Determine the (X, Y) coordinate at the center of the cell enclosing the given text.  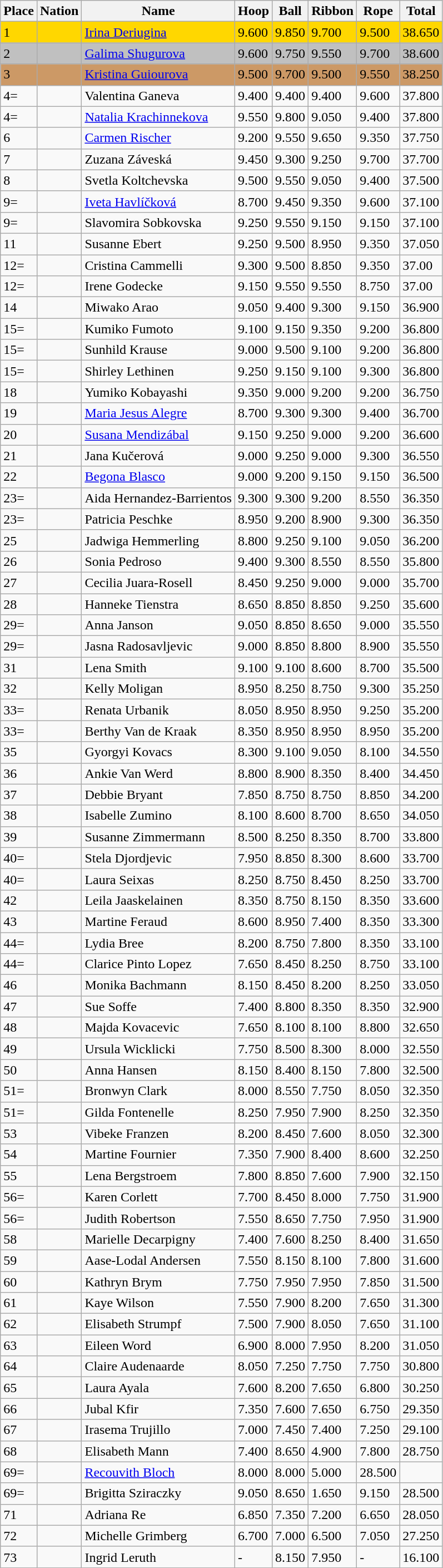
Martine Fournier (158, 1155)
28.050 (421, 1515)
Patricia Peschke (158, 519)
38.600 (421, 53)
9.800 (290, 117)
Place (19, 11)
Sunhild Krause (158, 350)
36.200 (421, 540)
36.750 (421, 392)
32.650 (421, 1028)
7.200 (332, 1515)
60 (19, 1281)
6.900 (253, 1345)
Natalia Krachinnekova (158, 117)
Ball (290, 11)
Adriana Re (158, 1515)
32.250 (421, 1155)
Iveta Havlíčková (158, 201)
Name (158, 11)
Sue Soffe (158, 1007)
32.900 (421, 1007)
54 (19, 1155)
26 (19, 561)
Monika Bachmann (158, 985)
65 (19, 1388)
16.100 (421, 1557)
Jadwiga Hemmerling (158, 540)
31.050 (421, 1345)
32.500 (421, 1070)
9.650 (332, 138)
2 (19, 53)
Slavomira Sobkovska (158, 223)
Anna Janson (158, 625)
Clarice Pinto Lopez (158, 964)
58 (19, 1239)
Lena Bergstroem (158, 1176)
30.800 (421, 1367)
73 (19, 1557)
Nation (59, 11)
6.800 (378, 1388)
36.600 (421, 435)
7.450 (290, 1430)
Renata Urbanik (158, 710)
31 (19, 668)
Irasema Trujillo (158, 1430)
Cecilia Juara-Rosell (158, 583)
34.550 (421, 752)
34.450 (421, 773)
Maria Jesus Alegre (158, 413)
Total (421, 11)
Recouvith Bloch (158, 1472)
31.300 (421, 1303)
33.800 (421, 837)
72 (19, 1536)
Ribbon (332, 11)
Irene Godecke (158, 287)
35.500 (421, 668)
46 (19, 985)
35.600 (421, 604)
Ursula Wicklicki (158, 1049)
37.500 (421, 180)
Judith Robertson (158, 1218)
28.750 (421, 1451)
35.700 (421, 583)
Elisabeth Strumpf (158, 1324)
Ankie Van Werd (158, 773)
Jana Kučerová (158, 456)
Claire Audenaarde (158, 1367)
Miwako Arao (158, 308)
Isabelle Zumino (158, 816)
Leila Jaaskelainen (158, 900)
36.500 (421, 477)
1.650 (332, 1493)
31.600 (421, 1260)
33.050 (421, 985)
Kumiko Fumoto (158, 329)
53 (19, 1133)
18 (19, 392)
31.100 (421, 1324)
38.650 (421, 32)
37.750 (421, 138)
7.700 (253, 1197)
Zuzana Záveská (158, 159)
Begona Blasco (158, 477)
Eileen Word (158, 1345)
Bronwyn Clark (158, 1091)
31.650 (421, 1239)
Susanne Ebert (158, 244)
Kathryn Brym (158, 1281)
6.750 (378, 1409)
36.550 (421, 456)
Sonia Pedroso (158, 561)
35.250 (421, 689)
49 (19, 1049)
19 (19, 413)
64 (19, 1367)
Jasna Radosavljevic (158, 647)
Laura Seixas (158, 879)
36.700 (421, 413)
9.850 (290, 32)
Shirley Lethinen (158, 371)
20 (19, 435)
8 (19, 180)
Laura Ayala (158, 1388)
68 (19, 1451)
Kaye Wilson (158, 1303)
7.500 (253, 1324)
22 (19, 477)
5.000 (332, 1472)
Lydia Bree (158, 943)
Carmen Rischer (158, 138)
50 (19, 1070)
Stela Djordjevic (158, 858)
Vibeke Franzen (158, 1133)
7 (19, 159)
38.250 (421, 75)
29.100 (421, 1430)
Cristina Cammelli (158, 265)
Ingrid Leruth (158, 1557)
Gilda Fontenelle (158, 1112)
Yumiko Kobayashi (158, 392)
Elisabeth Mann (158, 1451)
35 (19, 752)
32 (19, 689)
37.050 (421, 244)
Kelly Moligan (158, 689)
31.500 (421, 1281)
Susana Mendizábal (158, 435)
Hanneke Tienstra (158, 604)
63 (19, 1345)
7.050 (378, 1536)
Martine Feraud (158, 921)
6.850 (253, 1515)
32.150 (421, 1176)
30.250 (421, 1388)
71 (19, 1515)
Valentina Ganeva (158, 96)
Hoop (253, 11)
55 (19, 1176)
32.300 (421, 1133)
34.050 (421, 816)
Gyorgyi Kovacs (158, 752)
4.900 (332, 1451)
62 (19, 1324)
47 (19, 1007)
29.350 (421, 1409)
Brigitta Sziraczky (158, 1493)
Marielle Decarpigny (158, 1239)
1 (19, 32)
34.200 (421, 795)
Debbie Bryant (158, 795)
48 (19, 1028)
6.700 (253, 1536)
43 (19, 921)
Irina Deriugina (158, 32)
Anna Hansen (158, 1070)
Rope (378, 11)
33.300 (421, 921)
Berthy Van de Kraak (158, 731)
59 (19, 1260)
36 (19, 773)
Galima Shugurova (158, 53)
39 (19, 837)
Lena Smith (158, 668)
37 (19, 795)
Aase-Lodal Andersen (158, 1260)
27.250 (421, 1536)
61 (19, 1303)
36.900 (421, 308)
6 (19, 138)
14 (19, 308)
25 (19, 540)
33.600 (421, 900)
Jubal Kfir (158, 1409)
Kristina Guiourova (158, 75)
9.750 (290, 53)
42 (19, 900)
6.650 (378, 1515)
32.550 (421, 1049)
Karen Corlett (158, 1197)
Michelle Grimberg (158, 1536)
28 (19, 604)
27 (19, 583)
21 (19, 456)
11 (19, 244)
Svetla Koltchevska (158, 180)
37.700 (421, 159)
3 (19, 75)
38 (19, 816)
Aida Hernandez-Barrientos (158, 498)
Susanne Zimmermann (158, 837)
67 (19, 1430)
Majda Kovacevic (158, 1028)
6.500 (332, 1536)
35.800 (421, 561)
66 (19, 1409)
